From the cell containing the given text, extract its center point as [x, y] coordinate. 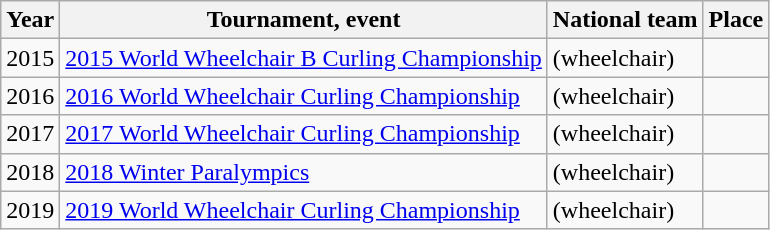
Year [30, 20]
2019 World Wheelchair Curling Championship [304, 210]
2018 [30, 172]
2017 World Wheelchair Curling Championship [304, 134]
2018 Winter Paralympics [304, 172]
National team [625, 20]
2015 World Wheelchair B Curling Championship [304, 58]
2019 [30, 210]
Place [736, 20]
Tournament, event [304, 20]
2015 [30, 58]
2016 World Wheelchair Curling Championship [304, 96]
2017 [30, 134]
2016 [30, 96]
